Detect which cell encompasses the target text, then output its (x, y) center coordinate. 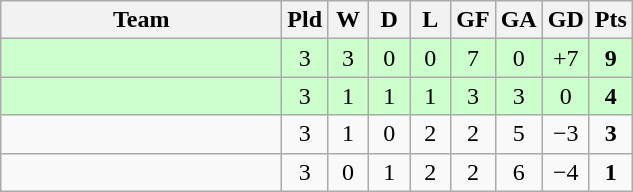
+7 (566, 58)
W (348, 20)
GD (566, 20)
5 (518, 134)
9 (610, 58)
4 (610, 96)
L (430, 20)
−4 (566, 172)
D (390, 20)
Pld (305, 20)
GF (473, 20)
Team (142, 20)
GA (518, 20)
6 (518, 172)
Pts (610, 20)
7 (473, 58)
−3 (566, 134)
